Locate the cell with the specified text and output its (x, y) center coordinate. 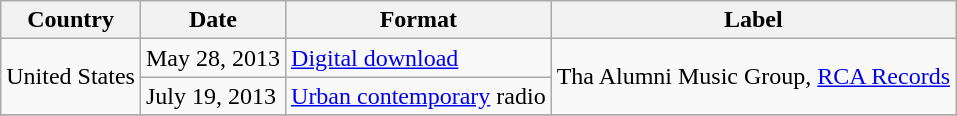
United States (71, 77)
Urban contemporary radio (419, 96)
Format (419, 20)
Date (212, 20)
Tha Alumni Music Group, RCA Records (753, 77)
Digital download (419, 58)
Country (71, 20)
Label (753, 20)
July 19, 2013 (212, 96)
May 28, 2013 (212, 58)
